Determine the [x, y] coordinate at the center of the cell enclosing the given text.  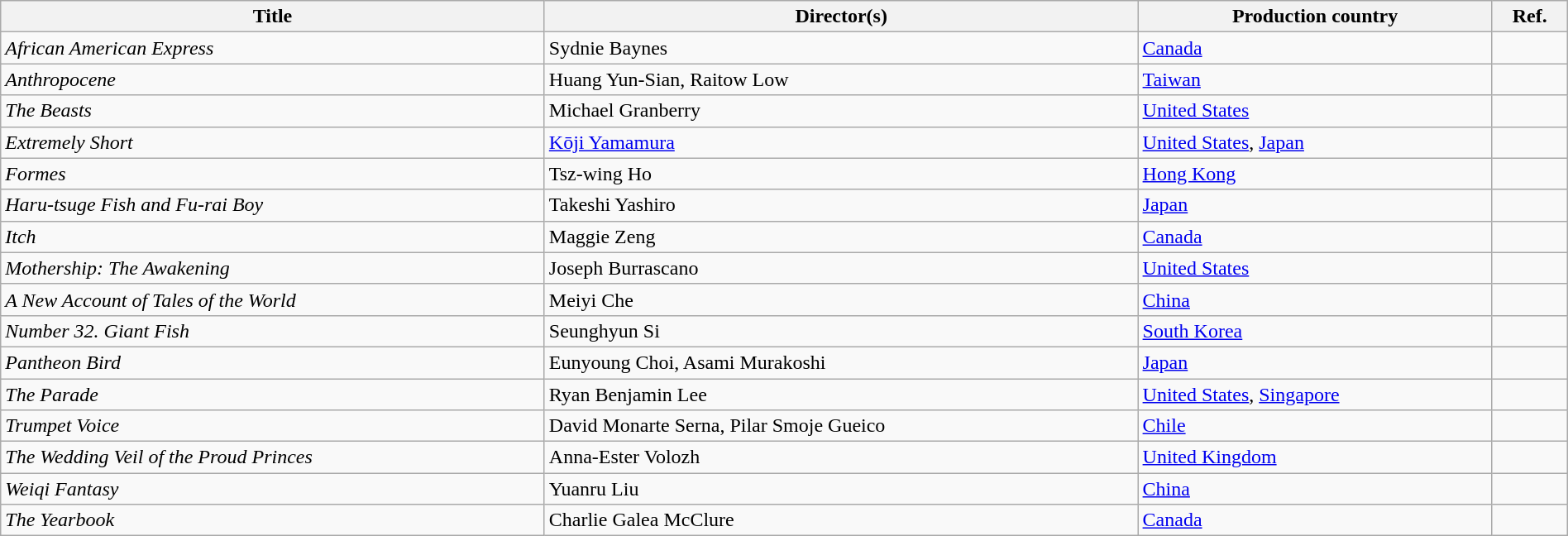
The Wedding Veil of the Proud Princes [273, 457]
Title [273, 17]
Sydnie Baynes [841, 48]
Pantheon Bird [273, 362]
United States, Singapore [1315, 395]
A New Account of Tales of the World [273, 299]
Hong Kong [1315, 174]
The Parade [273, 395]
The Beasts [273, 111]
United States, Japan [1315, 142]
Seunghyun Si [841, 331]
Ref. [1530, 17]
Huang Yun-Sian, Raitow Low [841, 79]
David Monarte Serna, Pilar Smoje Gueico [841, 426]
Yuanru Liu [841, 489]
Michael Granberry [841, 111]
Production country [1315, 17]
Charlie Galea McClure [841, 520]
The Yearbook [273, 520]
Director(s) [841, 17]
Weiqi Fantasy [273, 489]
Itch [273, 237]
Trumpet Voice [273, 426]
Joseph Burrascano [841, 268]
Anthropocene [273, 79]
Eunyoung Choi, Asami Murakoshi [841, 362]
Formes [273, 174]
Mothership: The Awakening [273, 268]
Extremely Short [273, 142]
African American Express [273, 48]
Number 32. Giant Fish [273, 331]
Meiyi Che [841, 299]
Anna-Ester Volozh [841, 457]
Chile [1315, 426]
Haru-tsuge Fish and Fu-rai Boy [273, 205]
Taiwan [1315, 79]
Takeshi Yashiro [841, 205]
Maggie Zeng [841, 237]
Ryan Benjamin Lee [841, 395]
Tsz-wing Ho [841, 174]
South Korea [1315, 331]
United Kingdom [1315, 457]
Kōji Yamamura [841, 142]
